Return (X, Y) of the center of cell containing provided text 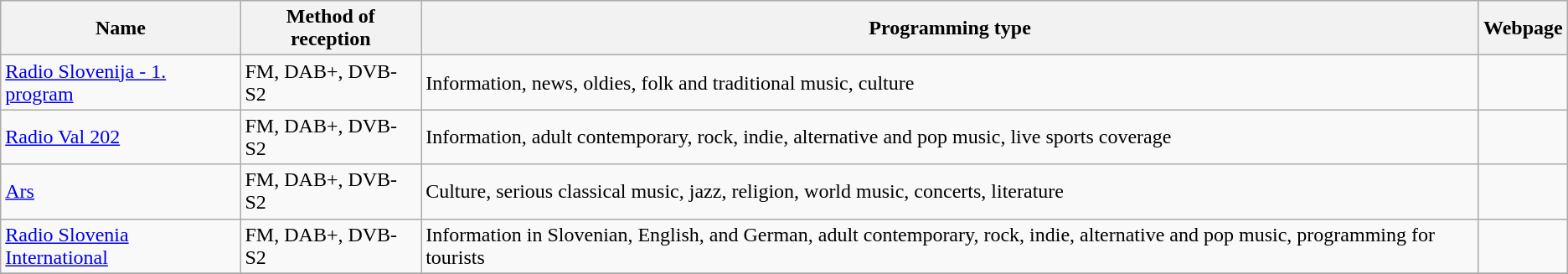
Information in Slovenian, English, and German, adult contemporary, rock, indie, alternative and pop music, programming for tourists (950, 246)
Radio Val 202 (121, 137)
Radio Slovenia International (121, 246)
Programming type (950, 28)
Ars (121, 191)
Culture, serious classical music, jazz, religion, world music, concerts, literature (950, 191)
Method of reception (331, 28)
Information, news, oldies, folk and traditional music, culture (950, 82)
Information, adult contemporary, rock, indie, alternative and pop music, live sports coverage (950, 137)
Radio Slovenija - 1. program (121, 82)
Webpage (1523, 28)
Name (121, 28)
